Return (x, y) of the center of cell containing provided text 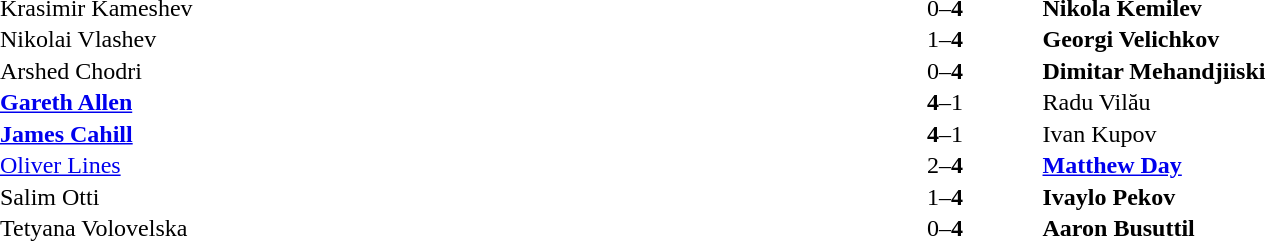
2–4 (944, 165)
0–4 (944, 71)
